Return [x, y] of the center of cell containing provided text 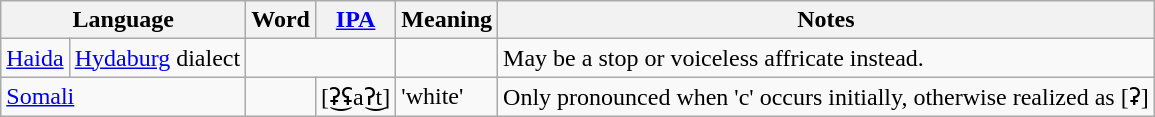
'white' [447, 97]
Meaning [447, 20]
Notes [826, 20]
IPA [355, 20]
[ʡ͜ʢaʔ͜t] [355, 97]
Language [124, 20]
Only pronounced when 'c' occurs initially, otherwise realized as [ʡ] [826, 97]
May be a stop or voiceless affricate instead. [826, 58]
Haida [35, 58]
Hydaburg dialect [158, 58]
Somali [124, 97]
Word [281, 20]
